From the cell containing the given text, extract its center point as [x, y] coordinate. 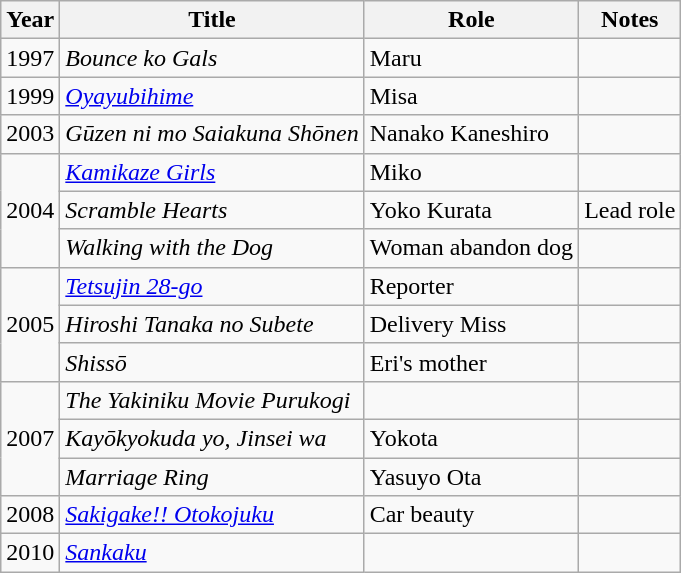
Sakigake!! Otokojuku [212, 515]
Marriage Ring [212, 477]
The Yakiniku Movie Purukogi [212, 400]
Sankaku [212, 553]
Eri's mother [471, 362]
Scramble Hearts [212, 210]
2003 [30, 134]
Woman abandon dog [471, 248]
1997 [30, 58]
Walking with the Dog [212, 248]
Yasuyo Ota [471, 477]
Kayōkyokuda yo, Jinsei wa [212, 438]
2010 [30, 553]
Bounce ko Gals [212, 58]
Car beauty [471, 515]
Delivery Miss [471, 324]
Oyayubihime [212, 96]
Year [30, 20]
Role [471, 20]
Gūzen ni mo Saiakuna Shōnen [212, 134]
Misa [471, 96]
Reporter [471, 286]
Tetsujin 28-go [212, 286]
Title [212, 20]
Shissō [212, 362]
Maru [471, 58]
1999 [30, 96]
Hiroshi Tanaka no Subete [212, 324]
2005 [30, 324]
2004 [30, 210]
Yoko Kurata [471, 210]
Nanako Kaneshiro [471, 134]
Notes [630, 20]
Kamikaze Girls [212, 172]
2007 [30, 438]
2008 [30, 515]
Yokota [471, 438]
Lead role [630, 210]
Miko [471, 172]
